Pinpoint the cell where the given text exists, returning its (X, Y) midpoint coordinate. 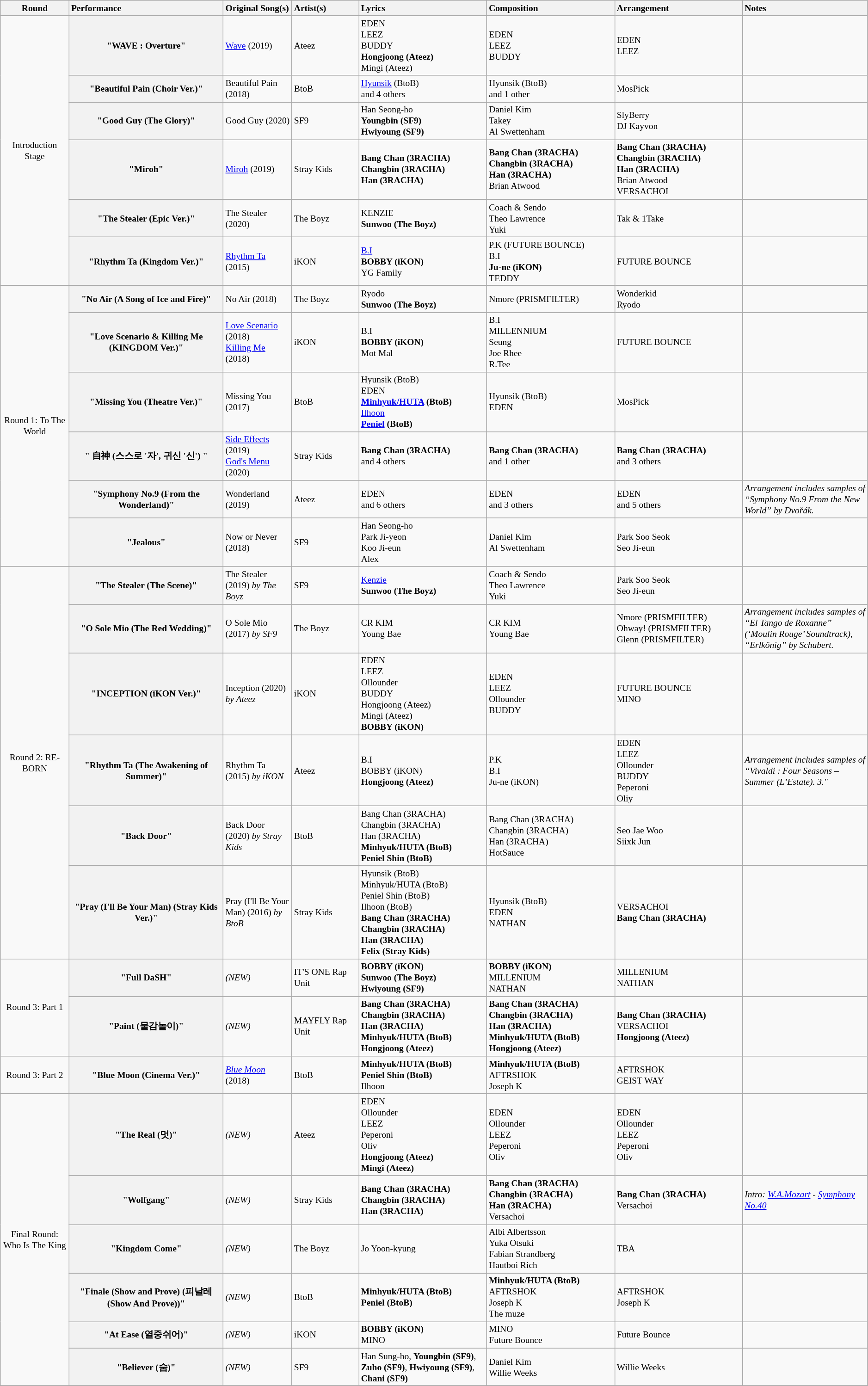
Missing You (2017) (258, 401)
FUTURE BOUNCE MINO (678, 694)
Artist(s) (326, 8)
Hyunsik (BtoB) and 1 other (551, 89)
Hyunsik (BtoB) EDEN NATHAN (551, 912)
EDEN LEEZ Ollounder BUDDY (551, 694)
Bang Chan (3RACHA) and 1 other (551, 456)
"The Real (멋)" (146, 1135)
Hyunsik (BtoB) EDEN (551, 401)
Wonderkid Ryodo (678, 299)
P.KB.IJu-ne (iKON) (551, 770)
Original Song(s) (258, 8)
"Kingdom Come" (146, 1249)
"Symphony No.9 (From the Wonderland)" (146, 499)
Minhyuk/HUTA (BtoB) AFTRSHOK Joseph K The muze (551, 1298)
Rhythm Ta (2015) (258, 261)
Nmore (PRISMFILTER) (551, 299)
Bang Chan (3RACHA) Changbin (3RACHA) Han (3RACHA) Brian Atwood VERSACHOI (678, 169)
Pray (I'll Be Your Man) (2016) by BtoB (258, 912)
EDEN and 6 others (423, 499)
Arrangement (678, 8)
Good Guy (2020) (258, 121)
EDEN LEEZ (678, 45)
The Stealer (2019) by The Boyz (258, 585)
EDEN LEEZ Ollounder BUDDY Peperoni Oliy (678, 770)
Love Scenario (2018) Killing Me (2018) (258, 342)
"No Air (A Song of Ice and Fire)" (146, 299)
"At Ease (열중쉬어)" (146, 1335)
"Full DaSH" (146, 978)
Wonderland (2019) (258, 499)
MILLENIUM NATHAN (678, 978)
Bang Chan (3RACHA) Changbin (3RACHA) Han (3RACHA) HotSauce (551, 836)
Inception (2020) by Ateez (258, 694)
Hyunsik (BtoB) EDEN Minhyuk/HUTA (BtoB) Ilhoon Peniel (BtoB) (423, 401)
Han Seong-ho Youngbin (SF9) Hwiyoung (SF9) (423, 121)
Han Seong-ho Park Ji-yeon Koo Ji-eun Alex (423, 542)
Round 3: Part 1 (35, 1007)
AFTRSHOK Joseph K (678, 1298)
Round 2: RE-BORN (35, 763)
"Miroh" (146, 169)
Notes (805, 8)
The Stealer (2020) (258, 218)
"Finale (Show and Prove) (피날레 (Show And Prove))" (146, 1298)
Round 3: Part 2 (35, 1075)
"WAVE : Overture" (146, 45)
MINO Future Bounce (551, 1335)
Side Effects (2019) God's Menu (2020) (258, 456)
Final Round: Who Is The King (35, 1240)
Minhyuk/HUTA (BtoB) Peniel Shin (BtoB) Ilhoon (423, 1075)
Albi Albertsson Yuka Otsuki Fabian Strandberg Hautboi Rich (551, 1249)
BOBBY (iKON) Sunwoo (The Boyz) Hwiyoung (SF9) (423, 978)
"Wolfgang" (146, 1200)
Bang Chan (3RACHA) and 3 others (678, 456)
Now or Never (2018) (258, 542)
Minhyuk/HUTA (BtoB) AFTRSHOK Joseph K (551, 1075)
BOBBY (iKON) MINO (423, 1335)
Future Bounce (678, 1335)
B.I MILLENNIUM Seung Joe Rhee R.Tee (551, 342)
IT'S ONE Rap Unit (326, 978)
P.K (FUTURE BOUNCE) B.I Ju-ne (iKON) TEDDY (551, 261)
Miroh (2019) (258, 169)
"Beautiful Pain (Choir Ver.)" (146, 89)
Bang Chan (3RACHA) Changbin (3RACHA) Han (3RACHA) Brian Atwood (551, 169)
Rhythm Ta (2015) by iKON (258, 770)
Bang Chan (3RACHA) and 4 others (423, 456)
B.I BOBBY (iKON) Mot Mal (423, 342)
Han Sung-ho, Youngbin (SF9), Zuho (SF9), Hwiyoung (SF9), Chani (SF9) (423, 1367)
AFTRSHOK GEIST WAY (678, 1075)
Minhyuk/HUTA (BtoB) Peniel (BtoB) (423, 1298)
Composition (551, 8)
MAYFLY Rap Unit (326, 1026)
"Back Door" (146, 836)
EDEN Ollounder LEEZ Peperoni Oliv Hongjoong (Ateez) Mingi (Ateez) (423, 1135)
Daniel Kim Takey Al Swettenham (551, 121)
"Rhythm Ta (Kingdom Ver.)" (146, 261)
" 自神 (스스로 '자', 귀신 '신') " (146, 456)
EDEN and 5 others (678, 499)
Kenzie Sunwoo (The Boyz) (423, 585)
Intro: W.A.Mozart - Symphony No.40 (805, 1200)
Tak & 1Take (678, 218)
Bang Chan (3RACHA) VERSACHOI Hongjoong (Ateez) (678, 1026)
"Missing You (Theatre Ver.)" (146, 401)
"Rhythm Ta (The Awakening of Summer)" (146, 770)
BOBBY (iKON) MILLENIUM NATHAN (551, 978)
Round 1: To The World (35, 426)
Lyrics (423, 8)
Arrangement includes samples of “Vivaldi : Four Seasons – Summer (L’Estate). 3." (805, 770)
Blue Moon (2018) (258, 1075)
Performance (146, 8)
"Pray (I'll Be Your Man) (Stray Kids Ver.)" (146, 912)
"Paint (물감놀이)" (146, 1026)
Seo Jae Woo Siixk Jun (678, 836)
TBA (678, 1249)
Wave (2019) (258, 45)
O Sole Mio (2017) by SF9 (258, 629)
Ryodo Sunwoo (The Boyz) (423, 299)
Round (35, 8)
Daniel Kim Al Swettenham (551, 542)
Bang Chan (3RACHA) Changbin (3RACHA) Han (3RACHA) Minhyuk/HUTA (BtoB) Peniel Shin (BtoB) (423, 836)
SlyBerry DJ Kayvon (678, 121)
"O Sole Mio (The Red Wedding)" (146, 629)
"Good Guy (The Glory)" (146, 121)
"Jealous" (146, 542)
"Love Scenario & Killing Me (KINGDOM Ver.)" (146, 342)
Willie Weeks (678, 1367)
EDEN LEEZ BUDDY Hongjoong (Ateez) Mingi (Ateez) (423, 45)
"The Stealer (The Scene)" (146, 585)
EDEN LEEZ Ollounder BUDDY Hongjoong (Ateez) Mingi (Ateez) BOBBY (iKON) (423, 694)
Daniel Kim Willie Weeks (551, 1367)
EDEN LEEZ BUDDY (551, 45)
"Believer (숨)" (146, 1367)
"Blue Moon (Cinema Ver.)" (146, 1075)
No Air (2018) (258, 299)
Hyunsik (BtoB) Minhyuk/HUTA (BtoB) Peniel Shin (BtoB) Ilhoon (BtoB) Bang Chan (3RACHA) Changbin (3RACHA) Han (3RACHA) Felix (Stray Kids) (423, 912)
VERSACHOI Bang Chan (3RACHA) (678, 912)
Arrangement includes samples of “El Tango de Roxanne” (‘Moulin Rouge’ Soundtrack), “Erlkönig” by Schubert. (805, 629)
Hyunsik (BtoB) and 4 others (423, 89)
Bang Chan (3RACHA) Changbin (3RACHA) Han (3RACHA) Versachoi (551, 1200)
KENZIE Sunwoo (The Boyz) (423, 218)
Introduction Stage (35, 151)
Nmore (PRISMFILTER) Ohway! (PRISMFILTER) Glenn (PRISMFILTER) (678, 629)
Jo Yoon-kyung (423, 1249)
B.IBOBBY (iKON) Hongjoong (Ateez) (423, 770)
Bang Chan (3RACHA) Versachoi (678, 1200)
"The Stealer (Epic Ver.)" (146, 218)
Back Door (2020) by Stray Kids (258, 836)
Arrangement includes samples of “Symphony No.9 From the New World” by Dvořák. (805, 499)
Beautiful Pain (2018) (258, 89)
EDEN and 3 others (551, 499)
B.I BOBBY (iKON) YG Family (423, 261)
"INCEPTION (iKON Ver.)" (146, 694)
